Output the (X, Y) coordinate of the center of the cell containing the given text.  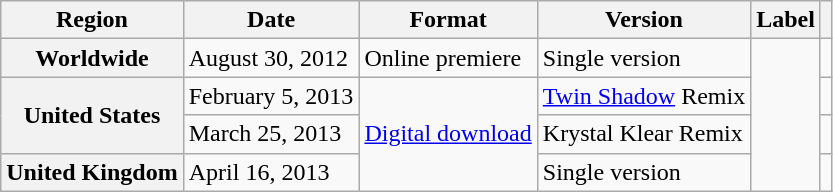
Digital download (448, 134)
Krystal Klear Remix (644, 134)
Version (644, 20)
Date (271, 20)
February 5, 2013 (271, 96)
April 16, 2013 (271, 172)
Region (92, 20)
August 30, 2012 (271, 58)
Label (786, 20)
Worldwide (92, 58)
Twin Shadow Remix (644, 96)
March 25, 2013 (271, 134)
Online premiere (448, 58)
Format (448, 20)
United Kingdom (92, 172)
United States (92, 115)
